Detect which cell encompasses the target text, then output its (X, Y) center coordinate. 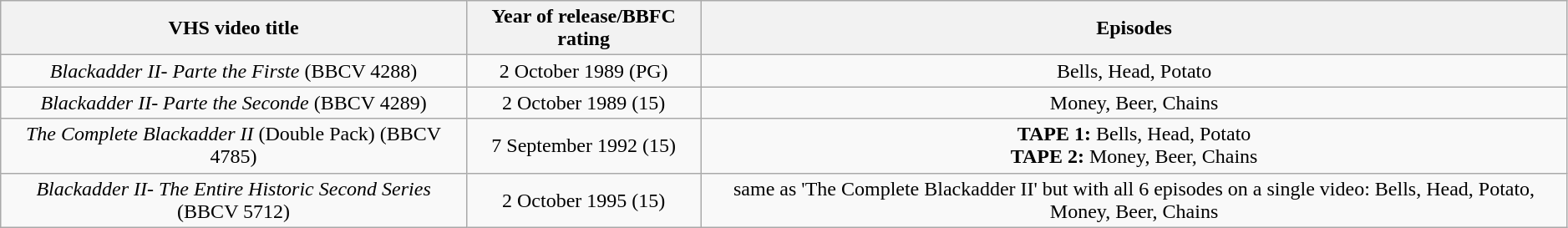
TAPE 1: Bells, Head, PotatoTAPE 2: Money, Beer, Chains (1134, 145)
2 October 1989 (15) (583, 103)
2 October 1995 (15) (583, 200)
Year of release/BBFC rating (583, 28)
Episodes (1134, 28)
VHS video title (234, 28)
Bells, Head, Potato (1134, 71)
Money, Beer, Chains (1134, 103)
The Complete Blackadder II (Double Pack) (BBCV 4785) (234, 145)
Blackadder II- Parte the Seconde (BBCV 4289) (234, 103)
7 September 1992 (15) (583, 145)
Blackadder II- Parte the Firste (BBCV 4288) (234, 71)
Blackadder II- The Entire Historic Second Series (BBCV 5712) (234, 200)
same as 'The Complete Blackadder II' but with all 6 episodes on a single video: Bells, Head, Potato, Money, Beer, Chains (1134, 200)
2 October 1989 (PG) (583, 71)
